Pinpoint the cell where the given text exists, returning its (x, y) midpoint coordinate. 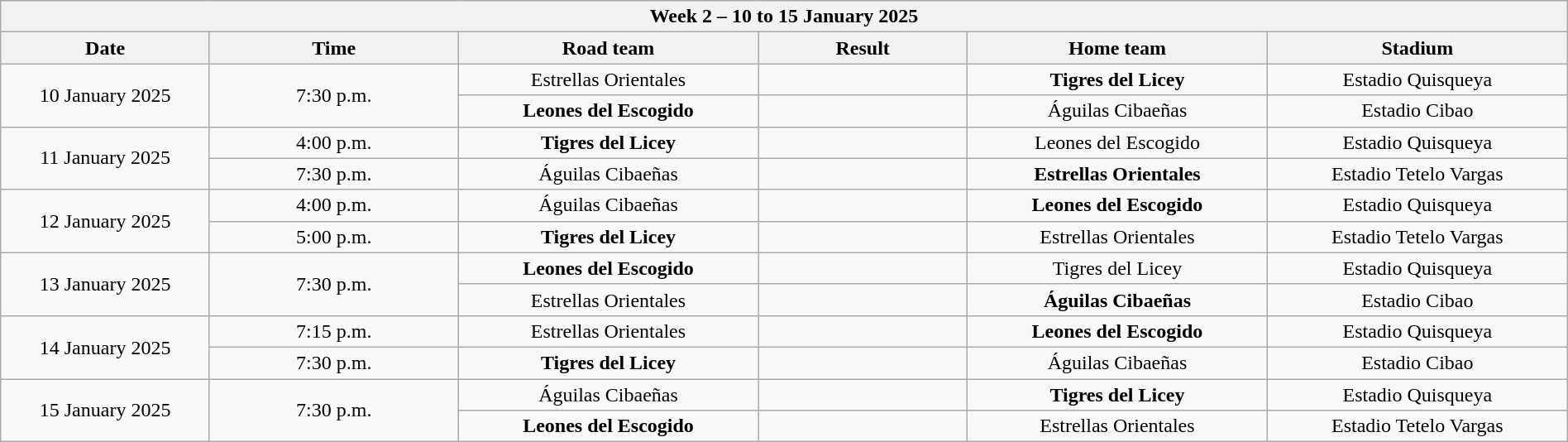
14 January 2025 (106, 347)
15 January 2025 (106, 411)
Result (863, 48)
11 January 2025 (106, 158)
7:15 p.m. (334, 331)
Week 2 – 10 to 15 January 2025 (784, 17)
Stadium (1417, 48)
Road team (609, 48)
Time (334, 48)
13 January 2025 (106, 284)
Home team (1118, 48)
12 January 2025 (106, 221)
10 January 2025 (106, 95)
Date (106, 48)
5:00 p.m. (334, 237)
